Find where the given text appears and provide that cell's center as (x, y) coordinate. 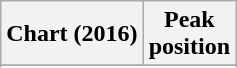
Peak position (189, 34)
Chart (2016) (72, 34)
